Locate the cell with the specified text and output its [x, y] center coordinate. 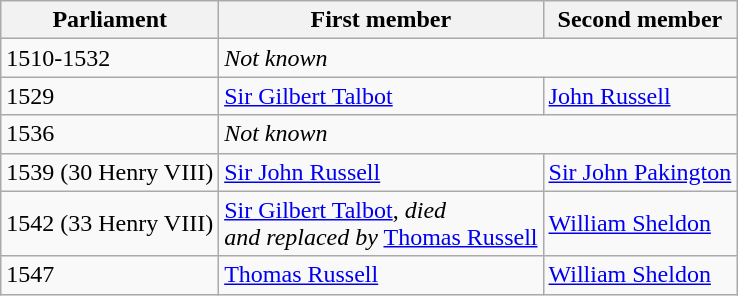
First member [381, 20]
Sir Gilbert Talbot [381, 96]
John Russell [640, 96]
Parliament [110, 20]
Second member [640, 20]
Sir Gilbert Talbot, died and replaced by Thomas Russell [381, 224]
1542 (33 Henry VIII) [110, 224]
1529 [110, 96]
1547 [110, 275]
1539 (30 Henry VIII) [110, 172]
1536 [110, 134]
1510-1532 [110, 58]
Thomas Russell [381, 275]
Sir John Russell [381, 172]
Sir John Pakington [640, 172]
